Pinpoint the cell where the given text exists, returning its [X, Y] midpoint coordinate. 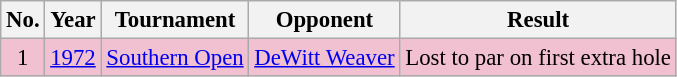
Southern Open [175, 58]
Opponent [324, 20]
1972 [73, 58]
Result [538, 20]
Tournament [175, 20]
No. [23, 20]
Lost to par on first extra hole [538, 58]
DeWitt Weaver [324, 58]
1 [23, 58]
Year [73, 20]
